Locate the cell with the specified text and output its (x, y) center coordinate. 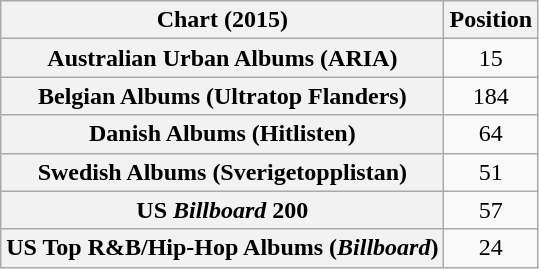
Danish Albums (Hitlisten) (222, 134)
US Billboard 200 (222, 210)
57 (491, 210)
24 (491, 248)
Australian Urban Albums (ARIA) (222, 58)
Belgian Albums (Ultratop Flanders) (222, 96)
Chart (2015) (222, 20)
Swedish Albums (Sverigetopplistan) (222, 172)
64 (491, 134)
15 (491, 58)
US Top R&B/Hip-Hop Albums (Billboard) (222, 248)
51 (491, 172)
184 (491, 96)
Position (491, 20)
